For the text-containing cell, return its midpoint in (X, Y) coordinate format. 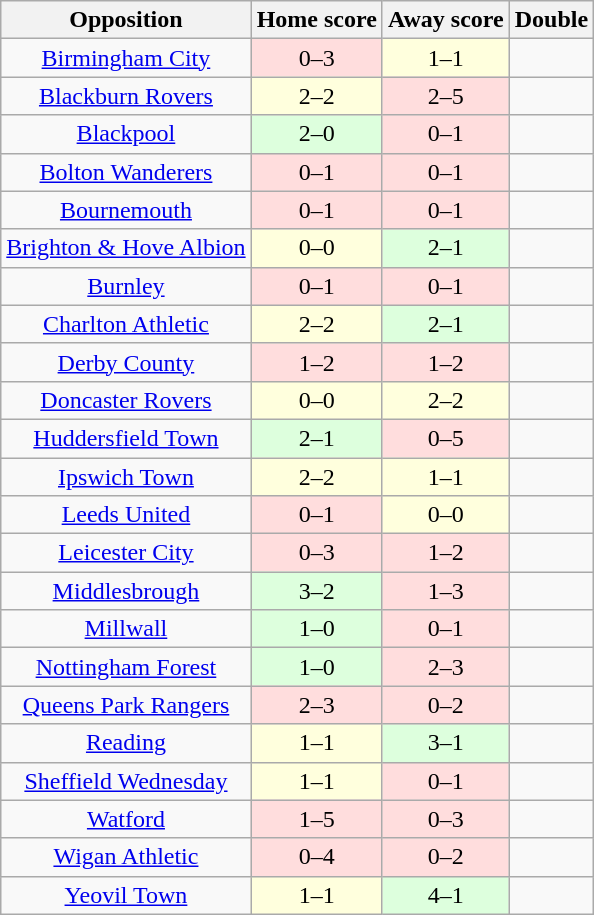
Reading (126, 743)
Away score (446, 20)
3–1 (446, 743)
Wigan Athletic (126, 857)
Double (551, 20)
3–2 (316, 591)
Opposition (126, 20)
Bournemouth (126, 210)
Blackburn Rovers (126, 96)
2–0 (316, 134)
Queens Park Rangers (126, 705)
Burnley (126, 286)
Charlton Athletic (126, 324)
1–5 (316, 819)
Bolton Wanderers (126, 172)
4–1 (446, 895)
Doncaster Rovers (126, 400)
Brighton & Hove Albion (126, 248)
Watford (126, 819)
Leeds United (126, 515)
Middlesbrough (126, 591)
0–4 (316, 857)
0–5 (446, 438)
Ipswich Town (126, 477)
Nottingham Forest (126, 667)
2–5 (446, 96)
Home score (316, 20)
Blackpool (126, 134)
1–3 (446, 591)
Huddersfield Town (126, 438)
Sheffield Wednesday (126, 781)
Birmingham City (126, 58)
Millwall (126, 629)
Leicester City (126, 553)
Yeovil Town (126, 895)
Derby County (126, 362)
